Return [X, Y] of the center of cell containing provided text 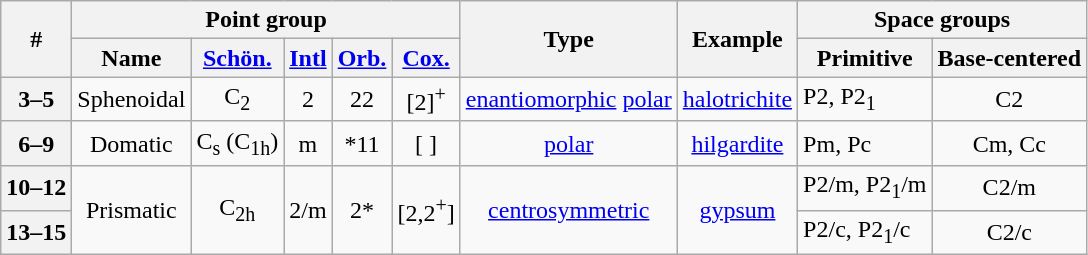
13–15 [36, 232]
Prismatic [132, 210]
[2]+ [426, 100]
# [36, 39]
22 [362, 100]
polar [568, 143]
enantiomorphic polar [568, 100]
*11 [362, 143]
C2h [238, 210]
Intl [308, 58]
Example [737, 39]
2 [308, 100]
hilgardite [737, 143]
Name [132, 58]
centrosymmetric [568, 210]
halotrichite [737, 100]
2* [362, 210]
C2/c [1010, 232]
[2,2+] [426, 210]
Sphenoidal [132, 100]
Point group [266, 20]
P2, P21 [865, 100]
Cox. [426, 58]
[ ] [426, 143]
Schön. [238, 58]
m [308, 143]
Cs (C1h) [238, 143]
P2/c, P21/c [865, 232]
3–5 [36, 100]
C2/m [1010, 188]
Domatic [132, 143]
Pm, Pc [865, 143]
P2/m, P21/m [865, 188]
Cm, Cc [1010, 143]
Orb. [362, 58]
Base-centered [1010, 58]
6–9 [36, 143]
Primitive [865, 58]
10–12 [36, 188]
Type [568, 39]
Space groups [942, 20]
2/m [308, 210]
gypsum [737, 210]
